Determine the [x, y] coordinate at the center of the cell enclosing the given text.  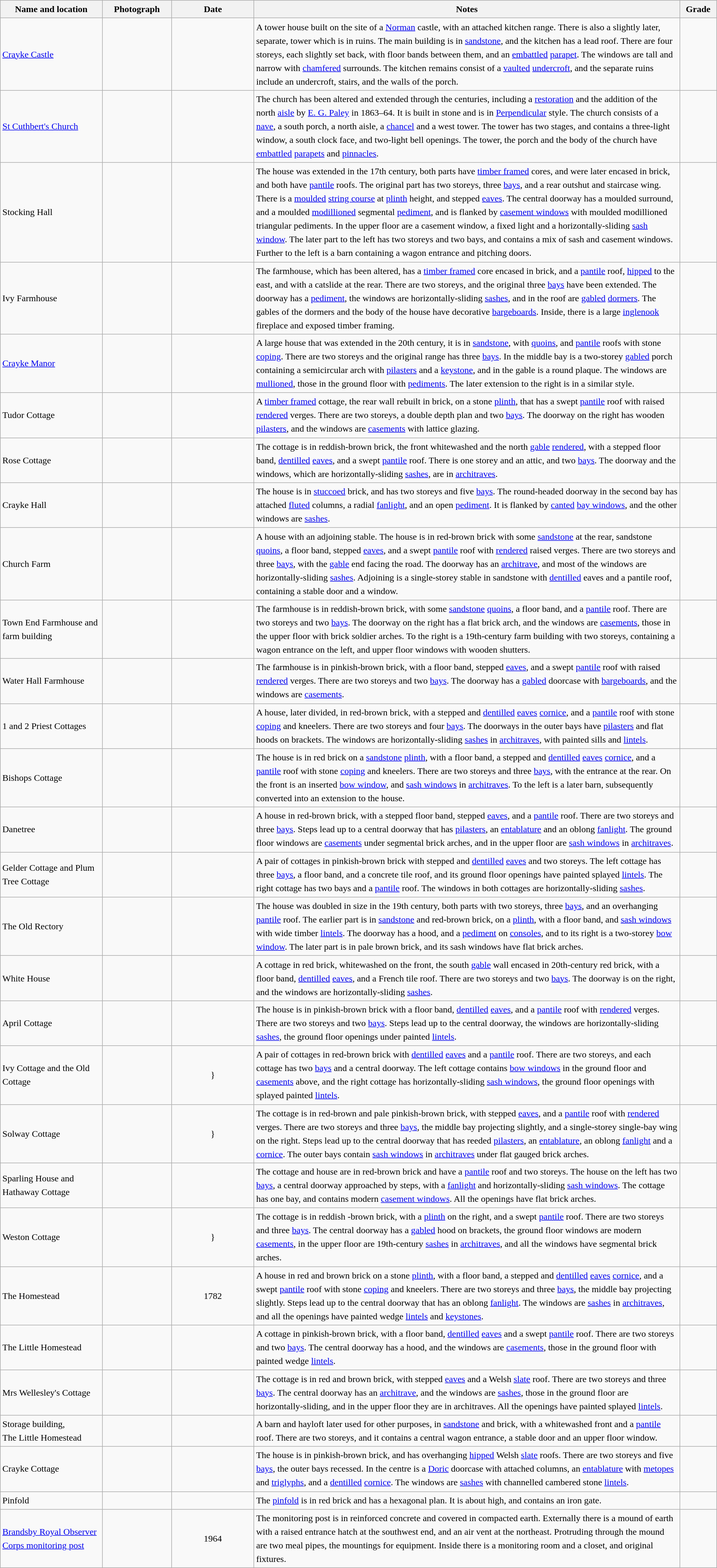
1 and 2 Priest Cottages [51, 726]
Water Hall Farmhouse [51, 681]
Photograph [137, 9]
Weston Cottage [51, 1237]
Crayke Manor [51, 364]
Name and location [51, 9]
Stocking Hall [51, 212]
The Little Homestead [51, 1348]
Crayke Hall [51, 505]
Town End Farmhouse and farm building [51, 629]
Pinfold [51, 1500]
1964 [213, 1539]
Date [213, 9]
Church Farm [51, 564]
The pinfold is in red brick and has a hexagonal plan. It is about high, and contains an iron gate. [467, 1500]
Storage building,The Little Homestead [51, 1431]
Gelder Cottage and Plum Tree Cottage [51, 875]
Notes [467, 9]
Tudor Cottage [51, 415]
Brandsby Royal Observer Corps monitoring post [51, 1539]
St Cuthbert's Church [51, 126]
Solway Cottage [51, 1134]
Danetree [51, 830]
1782 [213, 1296]
The Old Rectory [51, 927]
White House [51, 978]
Crayke Cottage [51, 1469]
Ivy Cottage and the Old Cottage [51, 1075]
April Cottage [51, 1023]
Grade [698, 9]
Bishops Cottage [51, 778]
Ivy Farmhouse [51, 298]
Mrs Wellesley's Cottage [51, 1392]
The Homestead [51, 1296]
Crayke Castle [51, 54]
Rose Cottage [51, 460]
Sparling House and Hathaway Cottage [51, 1185]
